Provide the [x, y] coordinate of the cell's center where the given text is located.  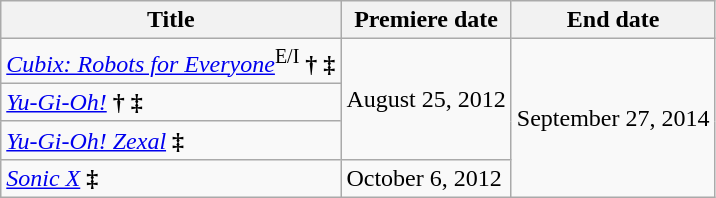
October 6, 2012 [426, 178]
Yu-Gi-Oh! † ‡ [171, 102]
Sonic X ‡ [171, 178]
End date [613, 20]
Premiere date [426, 20]
September 27, 2014 [613, 118]
Title [171, 20]
Yu-Gi-Oh! Zexal ‡ [171, 140]
August 25, 2012 [426, 100]
Cubix: Robots for EveryoneE/I † ‡ [171, 62]
